Extract the [X, Y] coordinate from the center of the cell holding the provided text.  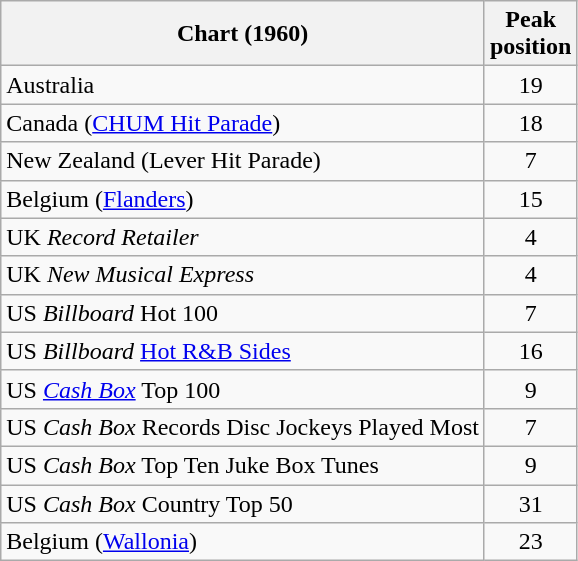
Belgium (Wallonia) [243, 542]
Canada (CHUM Hit Parade) [243, 123]
Belgium (Flanders) [243, 199]
18 [530, 123]
UK Record Retailer [243, 237]
UK New Musical Express [243, 275]
Australia [243, 85]
Chart (1960) [243, 34]
US Billboard Hot 100 [243, 313]
US Cash Box Country Top 50 [243, 503]
US Cash Box Top Ten Juke Box Tunes [243, 465]
15 [530, 199]
New Zealand (Lever Hit Parade) [243, 161]
23 [530, 542]
US Cash Box Top 100 [243, 389]
Peakposition [530, 34]
US Billboard Hot R&B Sides [243, 351]
US Cash Box Records Disc Jockeys Played Most [243, 427]
19 [530, 85]
31 [530, 503]
16 [530, 351]
